From the cell containing the given text, extract its center point as [X, Y] coordinate. 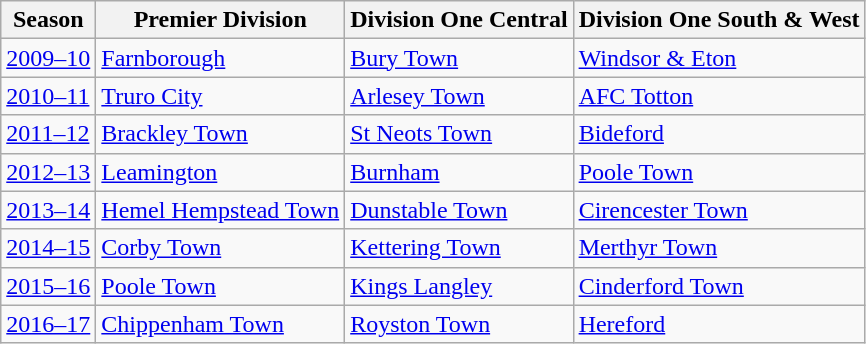
2015–16 [48, 286]
AFC Totton [719, 96]
2009–10 [48, 58]
Division One Central [459, 20]
Corby Town [220, 248]
Truro City [220, 96]
Windsor & Eton [719, 58]
Premier Division [220, 20]
Cinderford Town [719, 286]
Merthyr Town [719, 248]
2011–12 [48, 134]
2014–15 [48, 248]
2016–17 [48, 324]
Season [48, 20]
Division One South & West [719, 20]
Hereford [719, 324]
2010–11 [48, 96]
Bury Town [459, 58]
Brackley Town [220, 134]
Cirencester Town [719, 210]
Arlesey Town [459, 96]
2013–14 [48, 210]
Chippenham Town [220, 324]
Farnborough [220, 58]
2012–13 [48, 172]
Royston Town [459, 324]
St Neots Town [459, 134]
Burnham [459, 172]
Hemel Hempstead Town [220, 210]
Kings Langley [459, 286]
Kettering Town [459, 248]
Dunstable Town [459, 210]
Bideford [719, 134]
Leamington [220, 172]
